Detect which cell encompasses the target text, then output its (x, y) center coordinate. 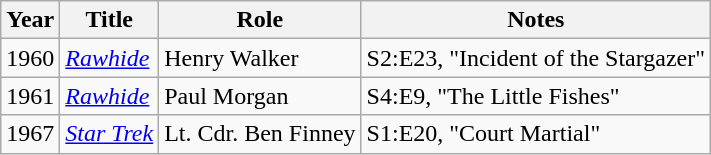
Title (110, 20)
S4:E9, "The Little Fishes" (536, 96)
Paul Morgan (260, 96)
S1:E20, "Court Martial" (536, 134)
Year (30, 20)
Henry Walker (260, 58)
Lt. Cdr. Ben Finney (260, 134)
Star Trek (110, 134)
1967 (30, 134)
S2:E23, "Incident of the Stargazer" (536, 58)
Role (260, 20)
1961 (30, 96)
Notes (536, 20)
1960 (30, 58)
